Output the (x, y) coordinate of the center of the cell containing the given text.  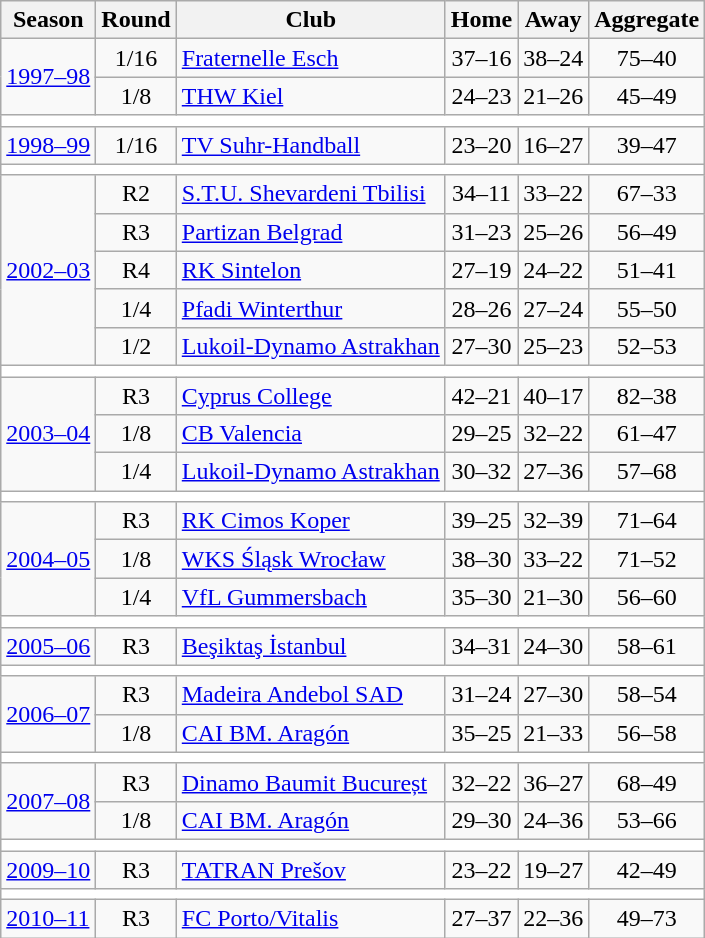
R2 (136, 194)
75–40 (647, 58)
32–39 (554, 521)
THW Kiel (310, 96)
Beşiktaş İstanbul (310, 646)
Round (136, 20)
23–22 (481, 869)
21–30 (554, 597)
35–30 (481, 597)
56–58 (647, 733)
RK Sintelon (310, 270)
25–23 (554, 346)
Dinamo Baumit Bucureșt (310, 782)
24–22 (554, 270)
30–32 (481, 472)
24–36 (554, 820)
27–19 (481, 270)
Away (554, 20)
2003–04 (48, 433)
RK Cimos Koper (310, 521)
Partizan Belgrad (310, 232)
2009–10 (48, 869)
24–30 (554, 646)
WKS Śląsk Wrocław (310, 559)
34–31 (481, 646)
2006–07 (48, 714)
39–47 (647, 145)
71–52 (647, 559)
38–24 (554, 58)
TV Suhr-Handball (310, 145)
52–53 (647, 346)
Club (310, 20)
58–54 (647, 695)
45–49 (647, 96)
1997–98 (48, 77)
35–25 (481, 733)
57–68 (647, 472)
29–25 (481, 434)
Madeira Andebol SAD (310, 695)
25–26 (554, 232)
61–47 (647, 434)
Home (481, 20)
27–37 (481, 919)
42–49 (647, 869)
34–11 (481, 194)
58–61 (647, 646)
53–66 (647, 820)
Season (48, 20)
29–30 (481, 820)
38–30 (481, 559)
27–24 (554, 308)
56–49 (647, 232)
Fraternelle Esch (310, 58)
Cyprus College (310, 395)
23–20 (481, 145)
VfL Gummersbach (310, 597)
2002–03 (48, 270)
Pfadi Winterthur (310, 308)
82–38 (647, 395)
19–27 (554, 869)
71–64 (647, 521)
49–73 (647, 919)
31–24 (481, 695)
24–23 (481, 96)
21–26 (554, 96)
37–16 (481, 58)
1/2 (136, 346)
S.T.U. Shevardeni Tbilisi (310, 194)
2005–06 (48, 646)
68–49 (647, 782)
36–27 (554, 782)
55–50 (647, 308)
31–23 (481, 232)
Aggregate (647, 20)
2010–11 (48, 919)
27–36 (554, 472)
2004–05 (48, 559)
2007–08 (48, 801)
21–33 (554, 733)
R4 (136, 270)
51–41 (647, 270)
22–36 (554, 919)
CB Valencia (310, 434)
28–26 (481, 308)
56–60 (647, 597)
67–33 (647, 194)
TATRAN Prešov (310, 869)
16–27 (554, 145)
1998–99 (48, 145)
39–25 (481, 521)
40–17 (554, 395)
42–21 (481, 395)
FC Porto/Vitalis (310, 919)
